Capture the cell that displays the provided text and extract its (x, y) central coordinate. 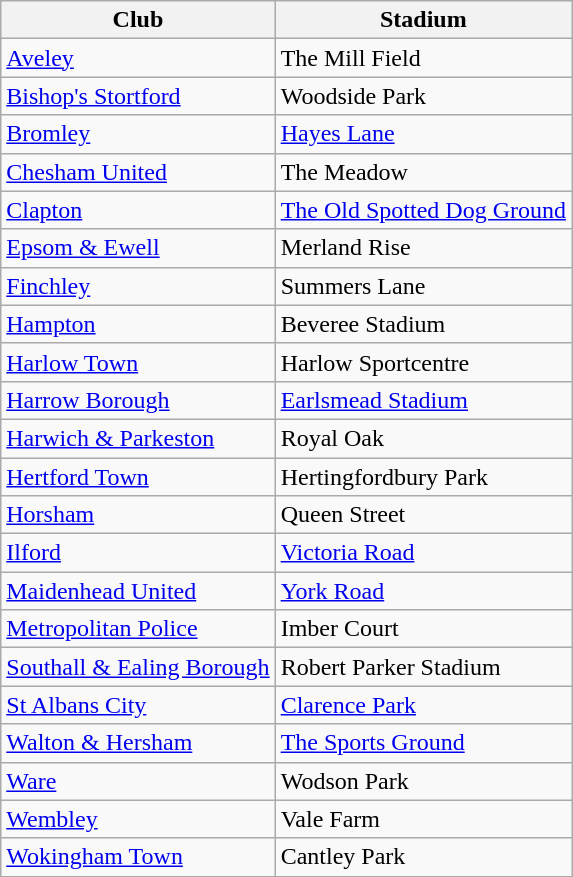
Horsham (138, 515)
Harlow Sportcentre (423, 362)
Ilford (138, 553)
Stadium (423, 20)
Metropolitan Police (138, 629)
Bishop's Stortford (138, 96)
Victoria Road (423, 553)
Wembley (138, 819)
Royal Oak (423, 438)
Walton & Hersham (138, 743)
St Albans City (138, 705)
Southall & Ealing Borough (138, 667)
The Old Spotted Dog Ground (423, 210)
Finchley (138, 286)
Maidenhead United (138, 591)
The Meadow (423, 172)
Bromley (138, 134)
Earlsmead Stadium (423, 400)
Hertingfordbury Park (423, 477)
Hampton (138, 324)
York Road (423, 591)
Wodson Park (423, 781)
Hertford Town (138, 477)
Merland Rise (423, 248)
Club (138, 20)
The Sports Ground (423, 743)
Aveley (138, 58)
The Mill Field (423, 58)
Clapton (138, 210)
Summers Lane (423, 286)
Epsom & Ewell (138, 248)
Vale Farm (423, 819)
Queen Street (423, 515)
Clarence Park (423, 705)
Imber Court (423, 629)
Chesham United (138, 172)
Hayes Lane (423, 134)
Woodside Park (423, 96)
Beveree Stadium (423, 324)
Ware (138, 781)
Harwich & Parkeston (138, 438)
Cantley Park (423, 857)
Harrow Borough (138, 400)
Robert Parker Stadium (423, 667)
Harlow Town (138, 362)
Wokingham Town (138, 857)
